Detect which cell encompasses the target text, then output its (X, Y) center coordinate. 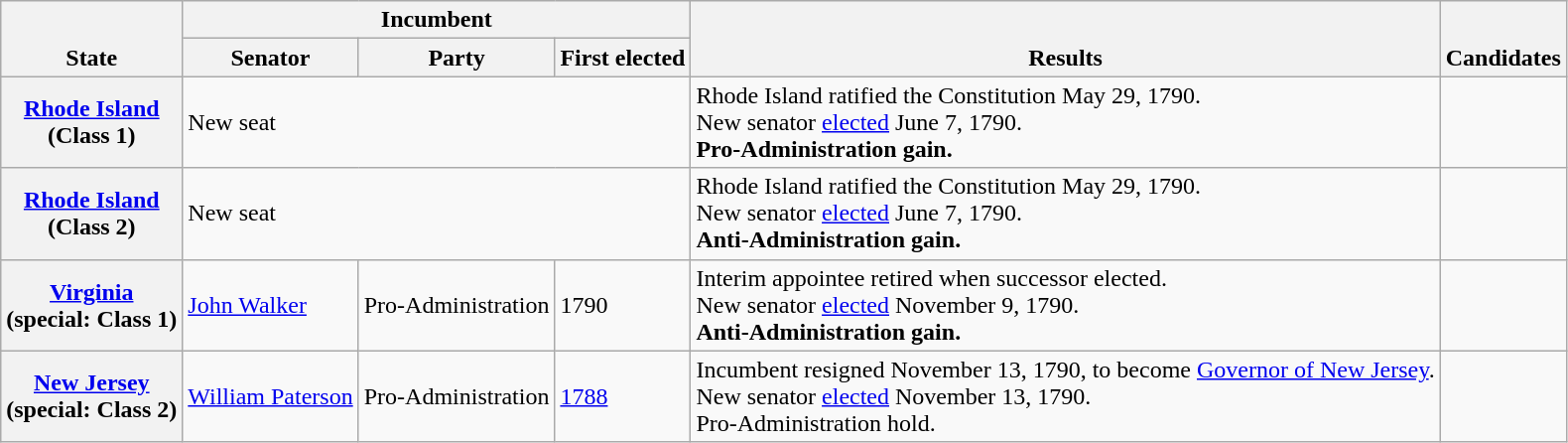
Rhode Island ratified the Constitution May 29, 1790.New senator elected June 7, 1790.Anti-Administration gain. (1066, 214)
1790 (623, 305)
Incumbent resigned November 13, 1790, to become Governor of New Jersey.New senator elected November 13, 1790.Pro-Administration hold. (1066, 396)
First elected (623, 58)
Rhode Island ratified the Constitution May 29, 1790.New senator elected June 7, 1790.Pro-Administration gain. (1066, 122)
Incumbent (437, 20)
Party (457, 58)
New Jersey(special: Class 2) (91, 396)
Virginia(special: Class 1) (91, 305)
John Walker (270, 305)
1788 (623, 396)
Senator (270, 58)
Candidates (1503, 39)
William Paterson (270, 396)
Rhode Island(Class 2) (91, 214)
Interim appointee retired when successor elected.New senator elected November 9, 1790.Anti-Administration gain. (1066, 305)
Results (1066, 39)
State (91, 39)
Rhode Island(Class 1) (91, 122)
